Output the (x, y) coordinate of the center of the cell containing the given text.  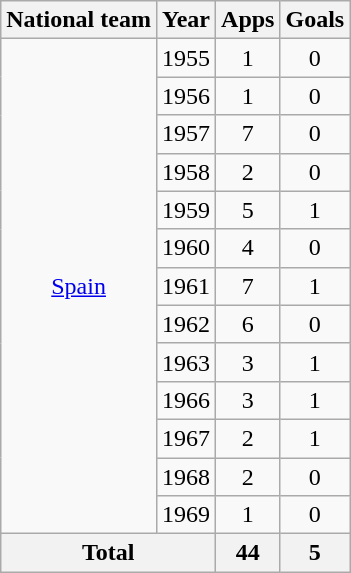
44 (248, 553)
Goals (315, 20)
1956 (186, 96)
Year (186, 20)
Total (108, 553)
1967 (186, 438)
1963 (186, 362)
Apps (248, 20)
National team (79, 20)
6 (248, 324)
1969 (186, 515)
1961 (186, 286)
1958 (186, 172)
4 (248, 248)
1955 (186, 58)
1966 (186, 400)
1957 (186, 134)
Spain (79, 286)
1960 (186, 248)
1962 (186, 324)
1968 (186, 477)
1959 (186, 210)
